For the text-containing cell, return its midpoint in (X, Y) coordinate format. 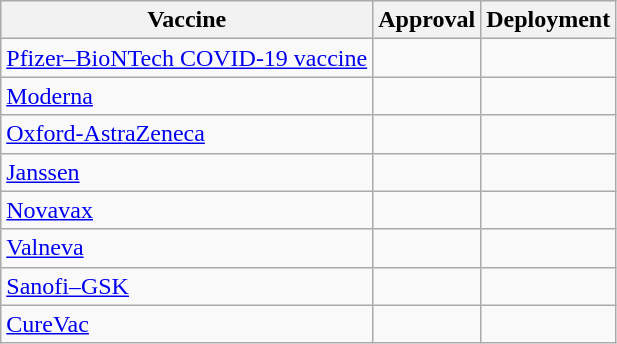
Novavax (187, 210)
Oxford-AstraZeneca (187, 134)
Deployment (548, 20)
Approval (427, 20)
Moderna (187, 96)
Janssen (187, 172)
Vaccine (187, 20)
Pfizer–BioNTech COVID-19 vaccine (187, 58)
Sanofi–GSK (187, 286)
CureVac (187, 324)
Valneva (187, 248)
